Search for the cell housing the specified text and yield its (X, Y) center coordinate. 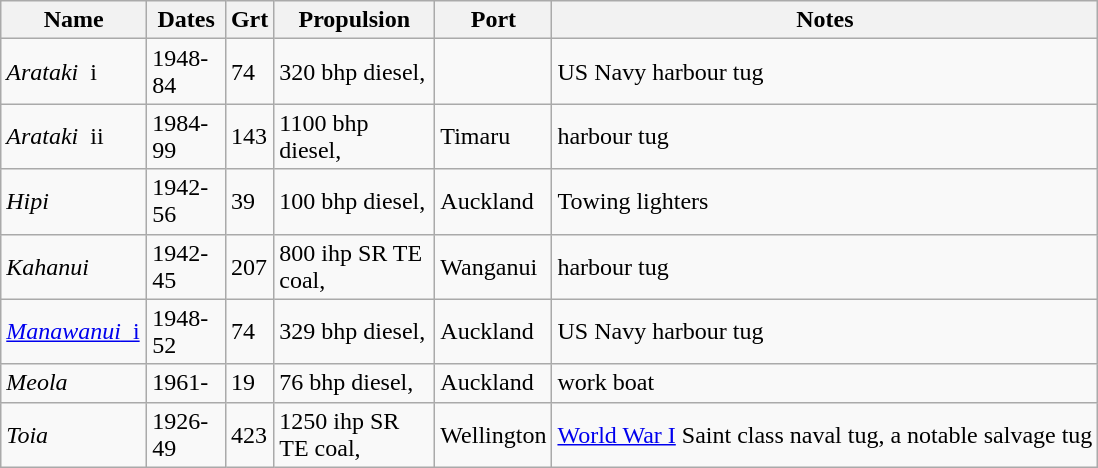
76 bhp diesel, (354, 383)
1942-56 (186, 202)
423 (249, 434)
Port (494, 20)
Notes (825, 20)
Timaru (494, 136)
Manawanui i (74, 332)
Hipi (74, 202)
207 (249, 266)
1948-52 (186, 332)
100 bhp diesel, (354, 202)
Grt (249, 20)
19 (249, 383)
Dates (186, 20)
320 bhp diesel, (354, 72)
Toia (74, 434)
Wellington (494, 434)
Propulsion (354, 20)
1948-84 (186, 72)
Arataki ii (74, 136)
Arataki i (74, 72)
39 (249, 202)
work boat (825, 383)
143 (249, 136)
Meola (74, 383)
Kahanui (74, 266)
Towing lighters (825, 202)
1100 bhp diesel, (354, 136)
1250 ihp SR TE coal, (354, 434)
800 ihp SR TE coal, (354, 266)
1961- (186, 383)
World War I Saint class naval tug, a notable salvage tug (825, 434)
1984-99 (186, 136)
1926-49 (186, 434)
Wanganui (494, 266)
329 bhp diesel, (354, 332)
1942-45 (186, 266)
Name (74, 20)
